Return the (x, y) coordinate for the center point of the cell that contains the specified text.  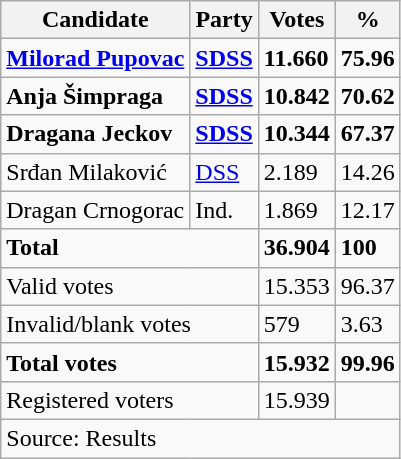
15.939 (296, 400)
11.660 (296, 58)
% (368, 20)
10.842 (296, 96)
36.904 (296, 248)
Milorad Pupovac (96, 58)
Total votes (130, 362)
67.37 (368, 134)
100 (368, 248)
Invalid/blank votes (130, 324)
Votes (296, 20)
2.189 (296, 172)
15.932 (296, 362)
Anja Šimpraga (96, 96)
Party (224, 20)
10.344 (296, 134)
96.37 (368, 286)
15.353 (296, 286)
75.96 (368, 58)
12.17 (368, 210)
99.96 (368, 362)
Srđan Milaković (96, 172)
Source: Results (201, 438)
70.62 (368, 96)
DSS (224, 172)
3.63 (368, 324)
1.869 (296, 210)
Candidate (96, 20)
Total (130, 248)
Dragana Jeckov (96, 134)
579 (296, 324)
Dragan Crnogorac (96, 210)
14.26 (368, 172)
Ind. (224, 210)
Registered voters (130, 400)
Valid votes (130, 286)
